Scan for the cell matching the given text and deliver its [X, Y] coordinate at center. 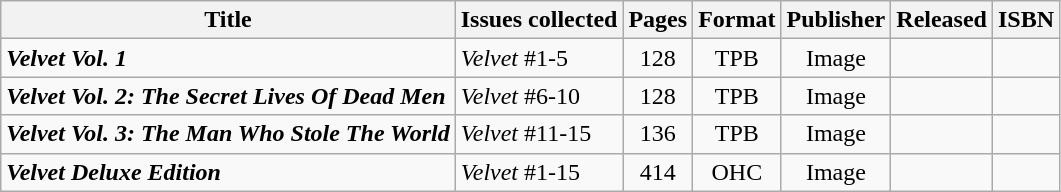
Velvet Vol. 1 [228, 58]
414 [658, 172]
Velvet Vol. 3: The Man Who Stole The World [228, 134]
Format [737, 20]
Velvet #1-5 [539, 58]
OHC [737, 172]
Velvet #11-15 [539, 134]
ISBN [1026, 20]
Title [228, 20]
Velvet Vol. 2: The Secret Lives Of Dead Men [228, 96]
Velvet #6-10 [539, 96]
Publisher [836, 20]
Velvet Deluxe Edition [228, 172]
Velvet #1-15 [539, 172]
136 [658, 134]
Issues collected [539, 20]
Released [942, 20]
Pages [658, 20]
